Provide the [x, y] coordinate of the cell's center where the given text is located.  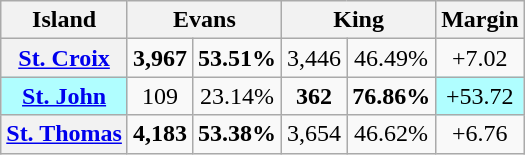
4,183 [160, 134]
76.86% [392, 96]
Evans [204, 20]
+7.02 [480, 58]
+53.72 [480, 96]
53.51% [236, 58]
46.62% [392, 134]
King [359, 20]
St. John [64, 96]
Island [64, 20]
46.49% [392, 58]
23.14% [236, 96]
53.38% [236, 134]
St. Croix [64, 58]
St. Thomas [64, 134]
109 [160, 96]
362 [314, 96]
+6.76 [480, 134]
3,967 [160, 58]
Margin [480, 20]
3,446 [314, 58]
3,654 [314, 134]
